Return the [x, y] coordinate for the center point of the cell that contains the specified text.  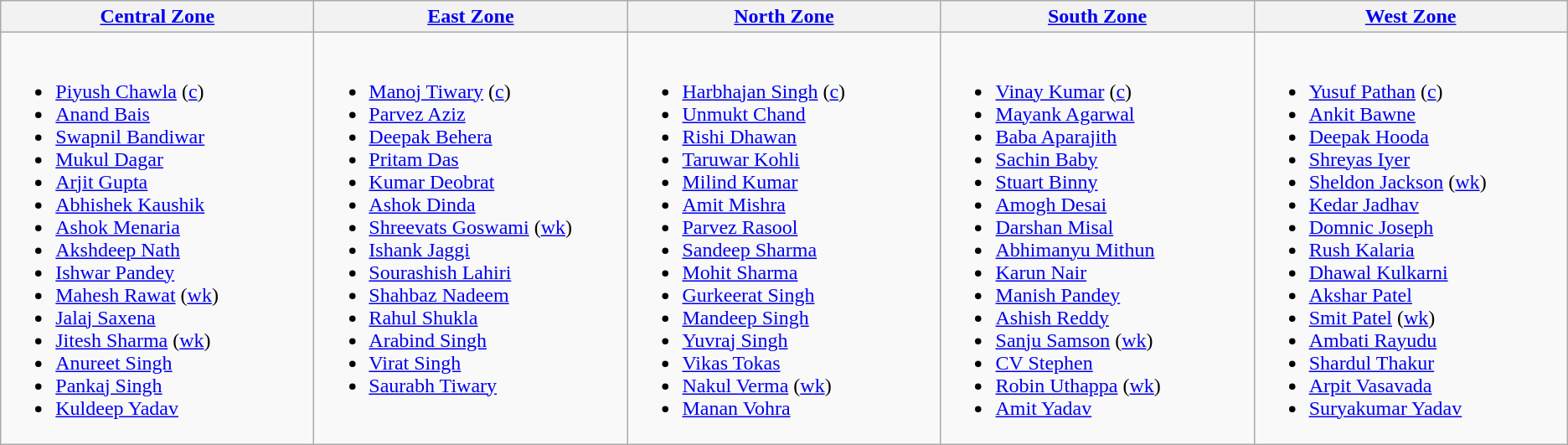
North Zone [784, 17]
East Zone [471, 17]
Central Zone [157, 17]
West Zone [1411, 17]
South Zone [1097, 17]
